Search for the cell housing the specified text and yield its [X, Y] center coordinate. 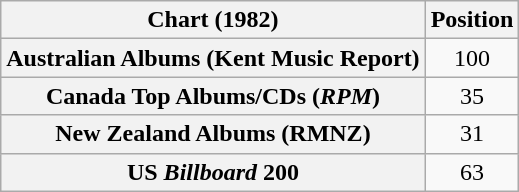
New Zealand Albums (RMNZ) [213, 134]
Australian Albums (Kent Music Report) [213, 58]
35 [472, 96]
Canada Top Albums/CDs (RPM) [213, 96]
63 [472, 172]
31 [472, 134]
100 [472, 58]
Chart (1982) [213, 20]
US Billboard 200 [213, 172]
Position [472, 20]
